Determine the (X, Y) coordinate at the center of the cell enclosing the given text.  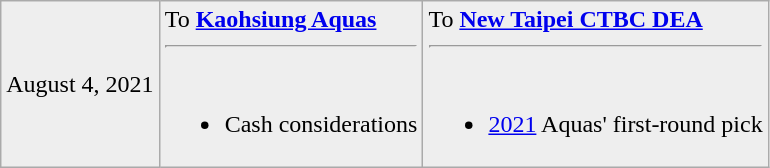
To Kaohsiung AquasCash considerations (291, 84)
August 4, 2021 (80, 84)
To New Taipei CTBC DEA2021 Aquas' first-round pick (596, 84)
